Identify which cell holds the provided text, then report its [X, Y] central coordinate. 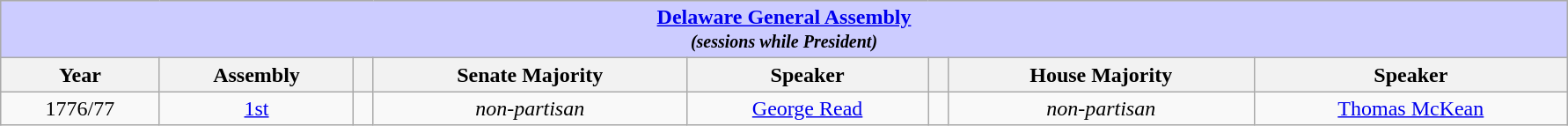
George Read [808, 108]
Thomas McKean [1410, 108]
Delaware General Assembly (sessions while President) [785, 30]
Year [81, 75]
Assembly [257, 75]
Senate Majority [530, 75]
1776/77 [81, 108]
House Majority [1101, 75]
1st [257, 108]
